Search for the cell housing the specified text and yield its [X, Y] center coordinate. 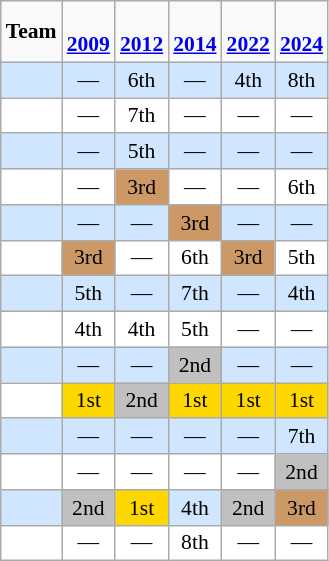
2022 [248, 32]
2024 [302, 32]
2009 [88, 32]
2014 [194, 32]
Team [32, 32]
2012 [142, 32]
